Return [x, y] of the center of cell containing provided text 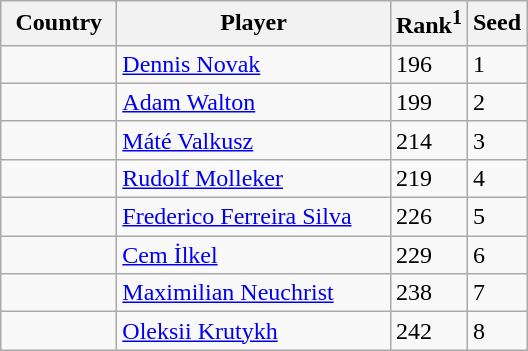
214 [428, 140]
Rudolf Molleker [254, 178]
238 [428, 293]
Rank1 [428, 24]
Maximilian Neuchrist [254, 293]
2 [496, 102]
Frederico Ferreira Silva [254, 217]
Player [254, 24]
219 [428, 178]
3 [496, 140]
Cem İlkel [254, 255]
Country [59, 24]
Seed [496, 24]
229 [428, 255]
1 [496, 64]
196 [428, 64]
Oleksii Krutykh [254, 331]
Dennis Novak [254, 64]
4 [496, 178]
199 [428, 102]
7 [496, 293]
242 [428, 331]
5 [496, 217]
Máté Valkusz [254, 140]
8 [496, 331]
226 [428, 217]
Adam Walton [254, 102]
6 [496, 255]
